Detect which cell encompasses the target text, then output its (X, Y) center coordinate. 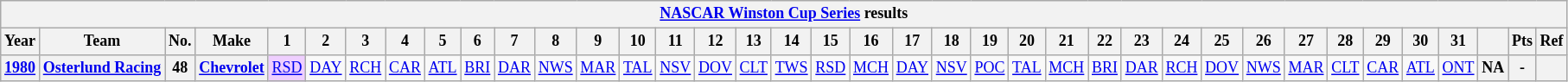
48 (180, 67)
13 (754, 41)
29 (1383, 41)
18 (951, 41)
28 (1345, 41)
15 (831, 41)
- (1523, 67)
27 (1306, 41)
Chevrolet (232, 67)
4 (405, 41)
POC (990, 67)
14 (792, 41)
ONT (1458, 67)
Make (232, 41)
No. (180, 41)
1980 (21, 67)
5 (443, 41)
24 (1182, 41)
11 (676, 41)
10 (638, 41)
Year (21, 41)
30 (1421, 41)
25 (1222, 41)
21 (1067, 41)
22 (1105, 41)
31 (1458, 41)
23 (1141, 41)
3 (366, 41)
12 (716, 41)
9 (598, 41)
Team (102, 41)
26 (1264, 41)
Pts (1523, 41)
20 (1027, 41)
8 (555, 41)
Ref (1552, 41)
17 (912, 41)
TWS (792, 67)
NA (1494, 67)
NASCAR Winston Cup Series results (784, 14)
6 (477, 41)
7 (515, 41)
Osterlund Racing (102, 67)
2 (326, 41)
16 (871, 41)
1 (287, 41)
19 (990, 41)
